Scan for the cell matching the given text and deliver its (x, y) coordinate at center. 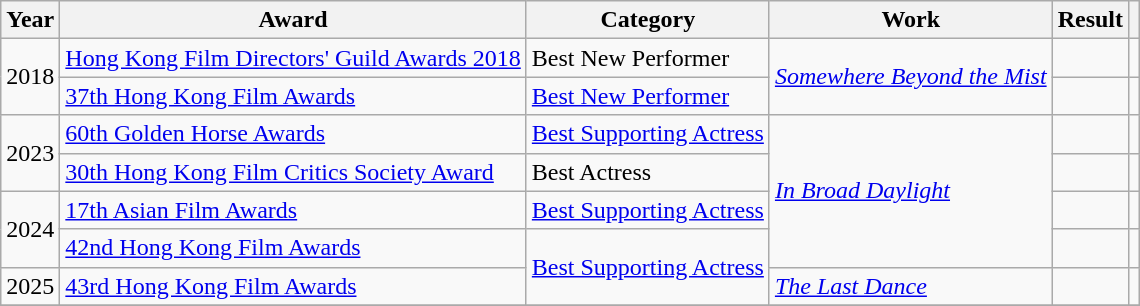
Result (1090, 20)
37th Hong Kong Film Awards (293, 96)
2018 (30, 77)
60th Golden Horse Awards (293, 134)
Work (910, 20)
The Last Dance (910, 286)
Somewhere Beyond the Mist (910, 77)
43rd Hong Kong Film Awards (293, 286)
42nd Hong Kong Film Awards (293, 248)
Award (293, 20)
In Broad Daylight (910, 191)
Year (30, 20)
2025 (30, 286)
17th Asian Film Awards (293, 210)
2023 (30, 153)
30th Hong Kong Film Critics Society Award (293, 172)
2024 (30, 229)
Hong Kong Film Directors' Guild Awards 2018 (293, 58)
Best Actress (648, 172)
Category (648, 20)
